Capture the cell that displays the provided text and extract its [X, Y] central coordinate. 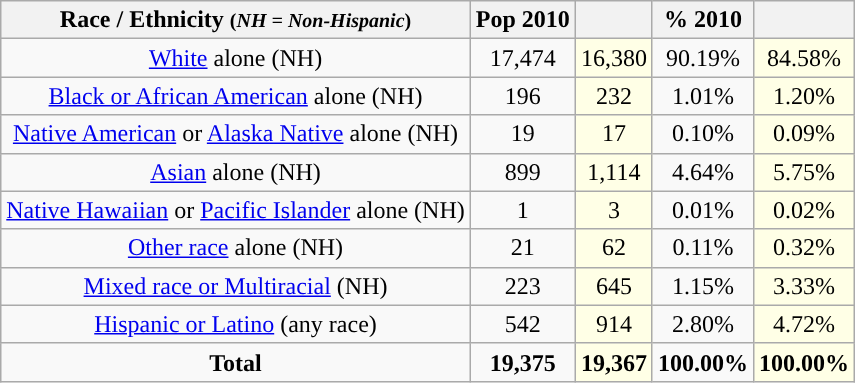
17 [614, 134]
17,474 [522, 58]
1 [522, 210]
Race / Ethnicity (NH = Non-Hispanic) [236, 20]
84.58% [804, 58]
Black or African American alone (NH) [236, 96]
Mixed race or Multiracial (NH) [236, 286]
1.15% [702, 286]
62 [614, 248]
1.01% [702, 96]
Native American or Alaska Native alone (NH) [236, 134]
90.19% [702, 58]
5.75% [804, 172]
21 [522, 248]
0.32% [804, 248]
899 [522, 172]
542 [522, 324]
Hispanic or Latino (any race) [236, 324]
914 [614, 324]
196 [522, 96]
3.33% [804, 286]
223 [522, 286]
3 [614, 210]
4.72% [804, 324]
2.80% [702, 324]
Total [236, 362]
0.10% [702, 134]
Pop 2010 [522, 20]
19 [522, 134]
19,367 [614, 362]
White alone (NH) [236, 58]
% 2010 [702, 20]
0.02% [804, 210]
0.09% [804, 134]
0.11% [702, 248]
1.20% [804, 96]
Other race alone (NH) [236, 248]
Asian alone (NH) [236, 172]
1,114 [614, 172]
4.64% [702, 172]
Native Hawaiian or Pacific Islander alone (NH) [236, 210]
232 [614, 96]
0.01% [702, 210]
645 [614, 286]
19,375 [522, 362]
16,380 [614, 58]
